Search for the cell housing the specified text and yield its (X, Y) center coordinate. 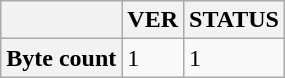
STATUS (234, 20)
VER (153, 20)
Byte count (62, 58)
